Return [x, y] of the center of cell containing provided text 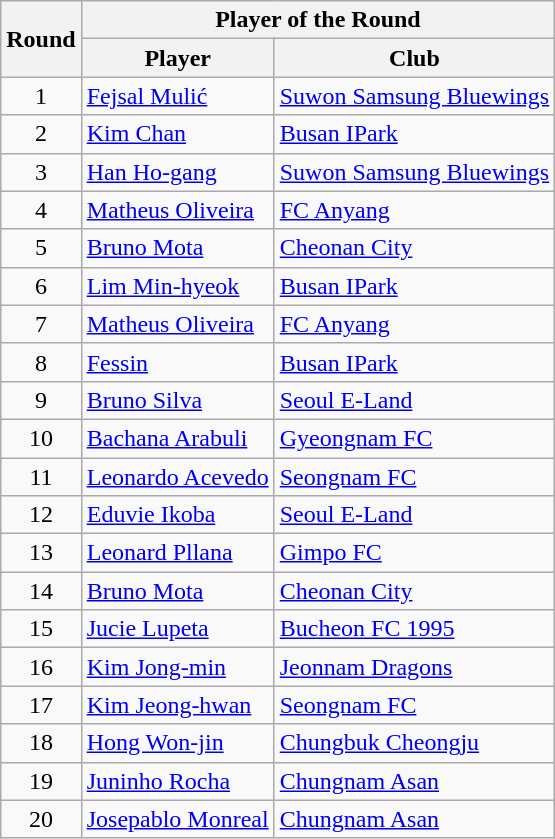
2 [41, 134]
Leonardo Acevedo [178, 477]
Bruno Silva [178, 400]
Josepablo Monreal [178, 819]
7 [41, 324]
Jeonnam Dragons [414, 667]
17 [41, 705]
11 [41, 477]
4 [41, 210]
Gyeongnam FC [414, 438]
14 [41, 591]
18 [41, 743]
15 [41, 629]
20 [41, 819]
9 [41, 400]
Kim Jeong-hwan [178, 705]
5 [41, 248]
Jucie Lupeta [178, 629]
Han Ho-gang [178, 172]
19 [41, 781]
Bucheon FC 1995 [414, 629]
Hong Won-jin [178, 743]
Lim Min-hyeok [178, 286]
Player of the Round [318, 20]
6 [41, 286]
1 [41, 96]
3 [41, 172]
Fessin [178, 362]
13 [41, 553]
Player [178, 58]
Eduvie Ikoba [178, 515]
Round [41, 39]
Kim Chan [178, 134]
Club [414, 58]
16 [41, 667]
8 [41, 362]
Kim Jong-min [178, 667]
Bachana Arabuli [178, 438]
12 [41, 515]
Gimpo FC [414, 553]
Leonard Pllana [178, 553]
Fejsal Mulić [178, 96]
Juninho Rocha [178, 781]
10 [41, 438]
Chungbuk Cheongju [414, 743]
